Extract the [x, y] coordinate from the center of the cell holding the provided text.  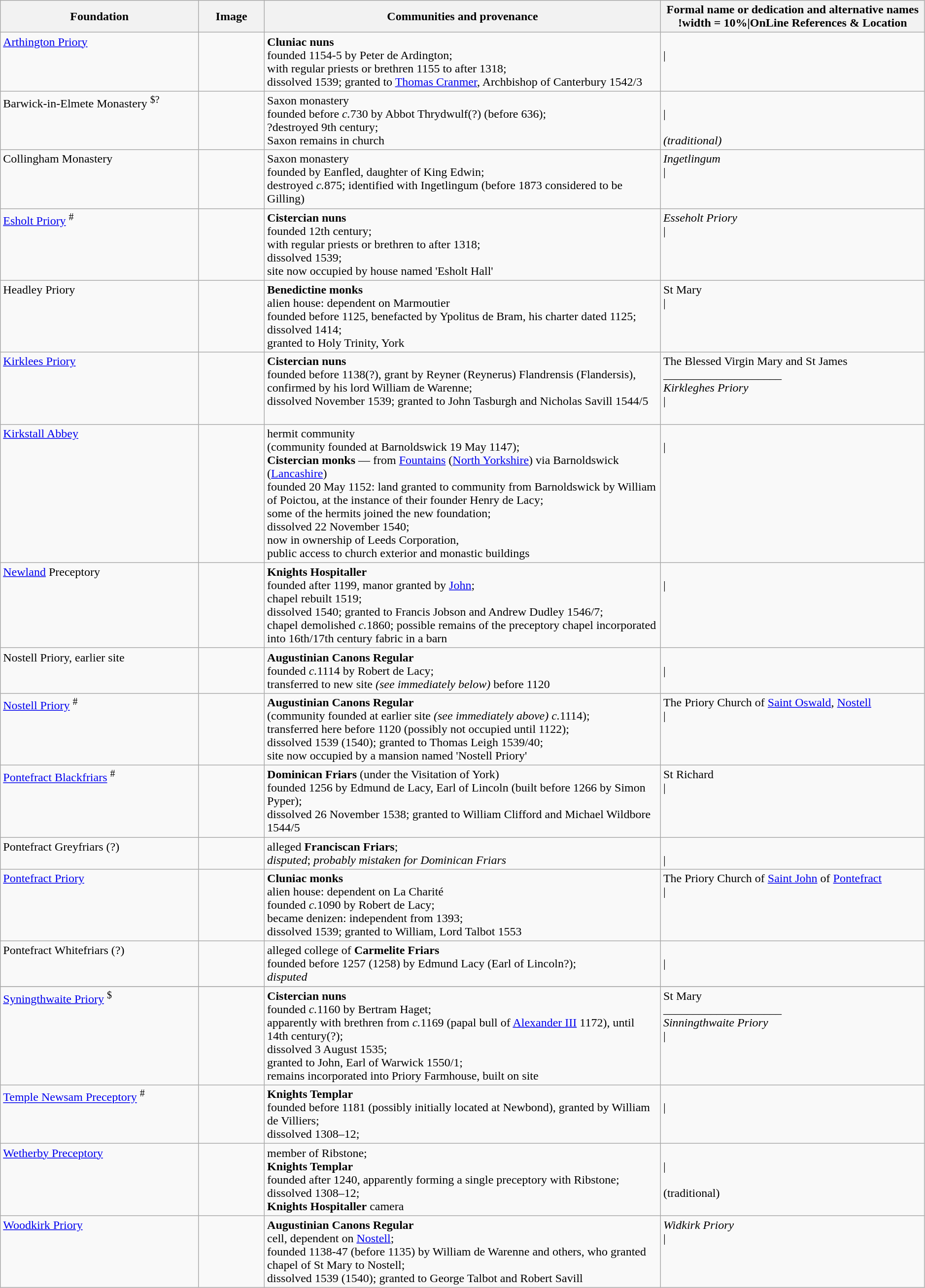
Formal name or dedication and alternative names!width = 10%|OnLine References & Location [792, 17]
Collingham Monastery [100, 179]
Pontefract Greyfriars (?) [100, 853]
St Mary| [792, 316]
Woodkirk Priory [100, 1252]
Temple Newsam Preceptory # [100, 1114]
St Mary____________________Sinningthwaite Priory| [792, 1036]
St Richard| [792, 801]
Knights Templarfounded before 1181 (possibly initially located at Newbond), granted by William de Villiers;dissolved 1308–12; [463, 1114]
Barwick-in-Elmete Monastery $? [100, 120]
Headley Priory [100, 316]
The Blessed Virgin Mary and St James____________________Kirkleghes Priory| [792, 388]
Foundation [100, 17]
Saxon monasteryfounded by Eanfled, daughter of King Edwin;destroyed c.875; identified with Ingetlingum (before 1873 considered to be Gilling) [463, 179]
Pontefract Blackfriars # [100, 801]
Image [232, 17]
Nostell Priory # [100, 729]
Ingetlingum| [792, 179]
Esholt Priory # [100, 244]
Arthington Priory [100, 62]
alleged college of Carmelite Friarsfounded before 1257 (1258) by Edmund Lacy (Earl of Lincoln?);disputed [463, 964]
Kirklees Priory [100, 388]
Cistercian nunsfounded 12th century;with regular priests or brethren to after 1318;dissolved 1539;site now occupied by house named 'Esholt Hall' [463, 244]
Communities and provenance [463, 17]
The Priory Church of Saint John of Pontefract| [792, 905]
alleged Franciscan Friars;disputed; probably mistaken for Dominican Friars [463, 853]
Syningthwaite Priory $ [100, 1036]
Saxon monasteryfounded before c.730 by Abbot Thrydwulf(?) (before 636);?destroyed 9th century;Saxon remains in church [463, 120]
Wetherby Preceptory [100, 1180]
Newland Preceptory [100, 605]
Augustinian Canons Regularfounded c.1114 by Robert de Lacy;transferred to new site (see immediately below) before 1120 [463, 670]
Kirkstall Abbey [100, 494]
Pontefract Whitefriars (?) [100, 964]
Pontefract Priory [100, 905]
Widkirk Priory| [792, 1252]
Nostell Priory, earlier site [100, 670]
Esseholt Priory| [792, 244]
The Priory Church of Saint Oswald, Nostell| [792, 729]
